Capture the cell that displays the provided text and extract its [x, y] central coordinate. 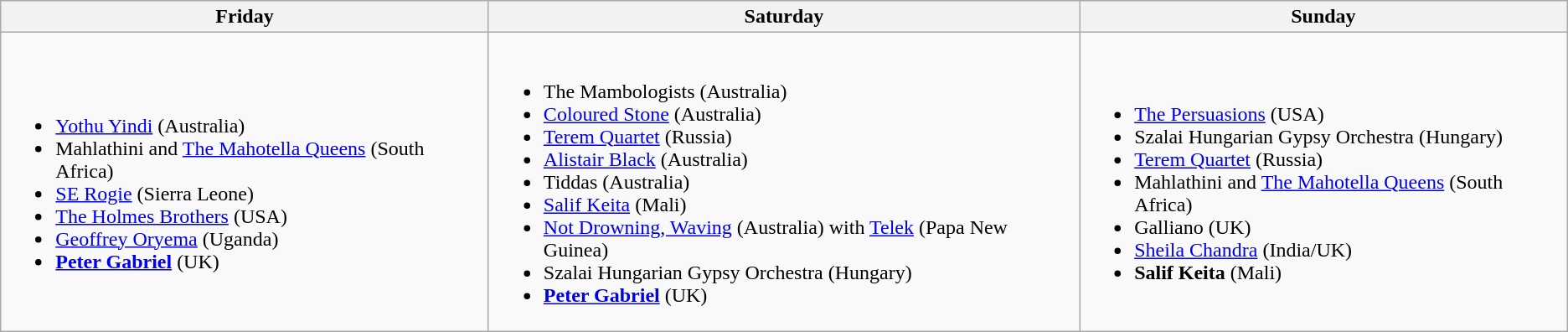
Sunday [1323, 17]
Saturday [784, 17]
Friday [245, 17]
